Pinpoint the cell where the given text exists, returning its [x, y] midpoint coordinate. 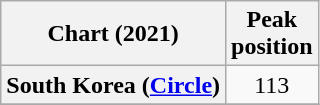
South Korea (Circle) [114, 85]
Chart (2021) [114, 34]
Peakposition [272, 34]
113 [272, 85]
